Identify which cell holds the provided text, then report its [x, y] central coordinate. 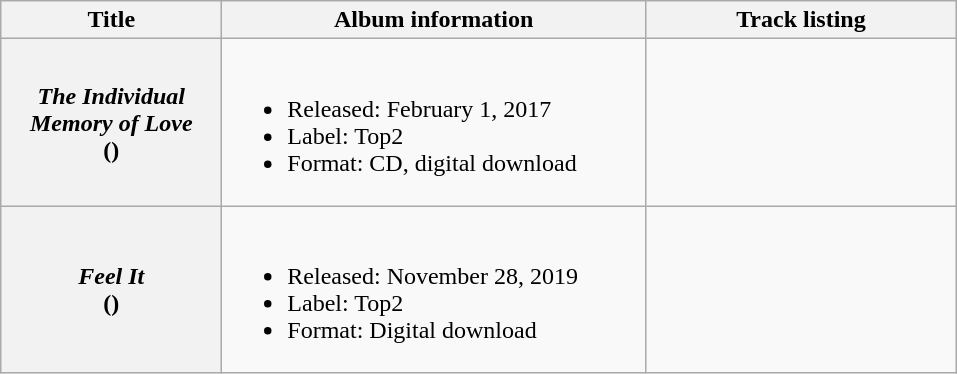
Released: November 28, 2019Label: Top2Format: Digital download [434, 290]
Released: February 1, 2017Label: Top2Format: CD, digital download [434, 122]
Album information [434, 20]
Title [112, 20]
Track listing [800, 20]
The Individual Memory of Love () [112, 122]
Feel It () [112, 290]
